Detect which cell encompasses the target text, then output its (x, y) center coordinate. 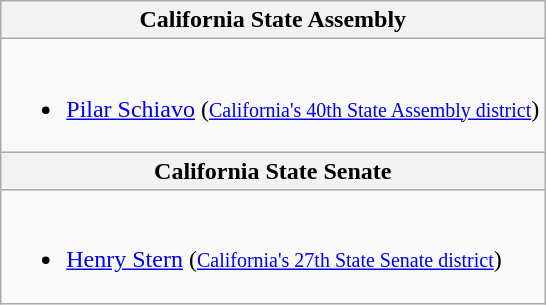
Henry Stern (California's 27th State Senate district) (273, 246)
California State Senate (273, 171)
Pilar Schiavo (California's 40th State Assembly district) (273, 96)
California State Assembly (273, 20)
